Provide the [X, Y] coordinate of the cell's center where the given text is located.  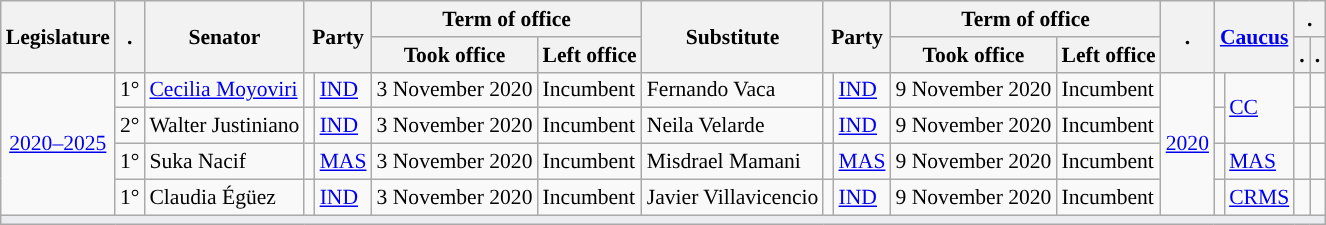
Suka Nacif [224, 162]
2020–2025 [58, 143]
2° [130, 126]
2020 [1188, 143]
Walter Justiniano [224, 126]
Caucus [1254, 36]
Substitute [733, 36]
Misdrael Mamani [733, 162]
Senator [224, 36]
Cecilia Moyoviri [224, 90]
Claudia Égüez [224, 197]
Neila Velarde [733, 126]
CC [1259, 108]
CRMS [1259, 197]
Fernando Vaca [733, 90]
Legislature [58, 36]
Javier Villavicencio [733, 197]
